Return the [x, y] coordinate for the center point of the cell that contains the specified text.  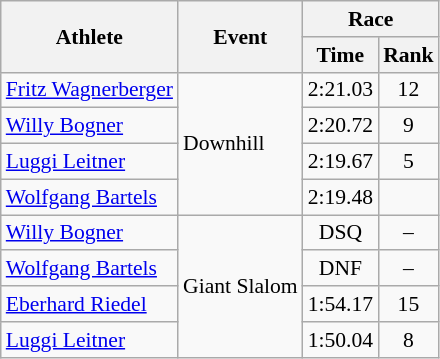
Event [240, 36]
Eberhard Riedel [90, 304]
Race [371, 19]
Fritz Wagnerberger [90, 90]
15 [408, 304]
DNF [340, 269]
Athlete [90, 36]
2:19.67 [340, 162]
Rank [408, 55]
8 [408, 340]
5 [408, 162]
DSQ [340, 233]
1:50.04 [340, 340]
Giant Slalom [240, 286]
2:20.72 [340, 126]
2:21.03 [340, 90]
9 [408, 126]
12 [408, 90]
Downhill [240, 143]
2:19.48 [340, 197]
Time [340, 55]
1:54.17 [340, 304]
